Provide the [x, y] coordinate of the cell's center where the given text is located.  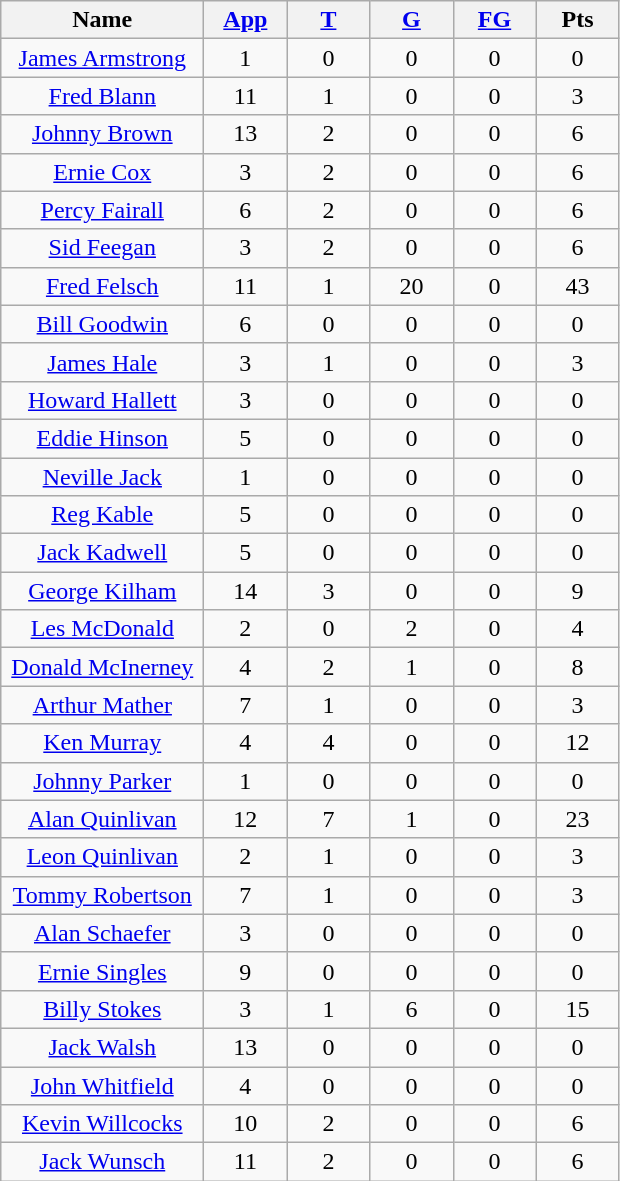
Ernie Singles [102, 971]
Alan Quinlivan [102, 819]
15 [578, 1009]
T [328, 20]
Fred Blann [102, 96]
FG [494, 20]
Pts [578, 20]
Neville Jack [102, 477]
Ken Murray [102, 743]
Kevin Willcocks [102, 1124]
8 [578, 667]
Billy Stokes [102, 1009]
Donald McInerney [102, 667]
Leon Quinlivan [102, 857]
10 [246, 1124]
20 [412, 286]
Ernie Cox [102, 172]
Tommy Robertson [102, 895]
James Hale [102, 362]
43 [578, 286]
Alan Schaefer [102, 933]
G [412, 20]
Percy Fairall [102, 210]
Les McDonald [102, 629]
Jack Wunsch [102, 1162]
App [246, 20]
John Whitfield [102, 1085]
Arthur Mather [102, 705]
George Kilham [102, 591]
Howard Hallett [102, 400]
Sid Feegan [102, 248]
Eddie Hinson [102, 438]
Fred Felsch [102, 286]
Jack Walsh [102, 1047]
Jack Kadwell [102, 553]
14 [246, 591]
23 [578, 819]
Reg Kable [102, 515]
James Armstrong [102, 58]
Bill Goodwin [102, 324]
Name [102, 20]
Johnny Brown [102, 134]
Johnny Parker [102, 781]
